From the cell containing the given text, extract its center point as (x, y) coordinate. 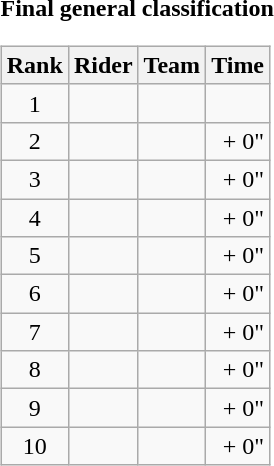
7 (34, 332)
Team (172, 65)
2 (34, 141)
5 (34, 256)
Rider (103, 65)
Rank (34, 65)
Time (238, 65)
10 (34, 446)
4 (34, 217)
6 (34, 294)
3 (34, 179)
1 (34, 103)
8 (34, 370)
9 (34, 408)
